Detect which cell encompasses the target text, then output its [x, y] center coordinate. 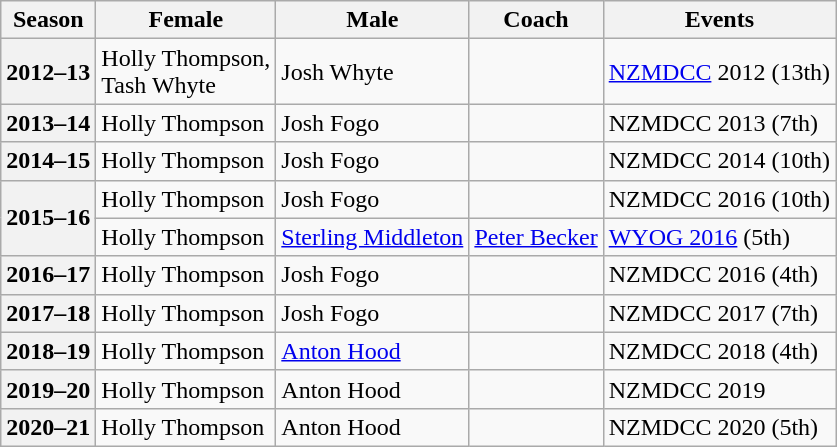
NZMDCC 2019 [719, 389]
2015–16 [48, 218]
Events [719, 20]
Josh Whyte [372, 72]
2013–14 [48, 123]
NZMDCC 2017 (7th) [719, 313]
2018–19 [48, 351]
Peter Becker [536, 237]
NZMDCC 2014 (10th) [719, 161]
2012–13 [48, 72]
Female [186, 20]
NZMDCC 2016 (10th) [719, 199]
2014–15 [48, 161]
NZMDCC 2020 (5th) [719, 427]
WYOG 2016 (5th) [719, 237]
2019–20 [48, 389]
Holly Thompson,Tash Whyte [186, 72]
NZMDCC 2018 (4th) [719, 351]
2017–18 [48, 313]
Coach [536, 20]
Sterling Middleton [372, 237]
NZMDCC 2013 (7th) [719, 123]
Male [372, 20]
NZMDCC 2016 (4th) [719, 275]
2016–17 [48, 275]
Season [48, 20]
2020–21 [48, 427]
NZMDCC 2012 (13th) [719, 72]
